Locate the cell with the specified text and output its [x, y] center coordinate. 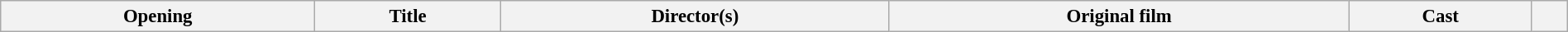
Title [409, 16]
Director(s) [695, 16]
Cast [1441, 16]
Original film [1119, 16]
Opening [158, 16]
